Identify which cell holds the provided text, then report its (x, y) central coordinate. 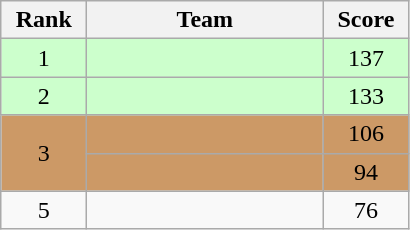
3 (44, 153)
2 (44, 96)
Team (205, 20)
5 (44, 210)
1 (44, 58)
133 (366, 96)
Rank (44, 20)
Score (366, 20)
76 (366, 210)
137 (366, 58)
106 (366, 134)
94 (366, 172)
